Locate the cell with the specified text and output its (x, y) center coordinate. 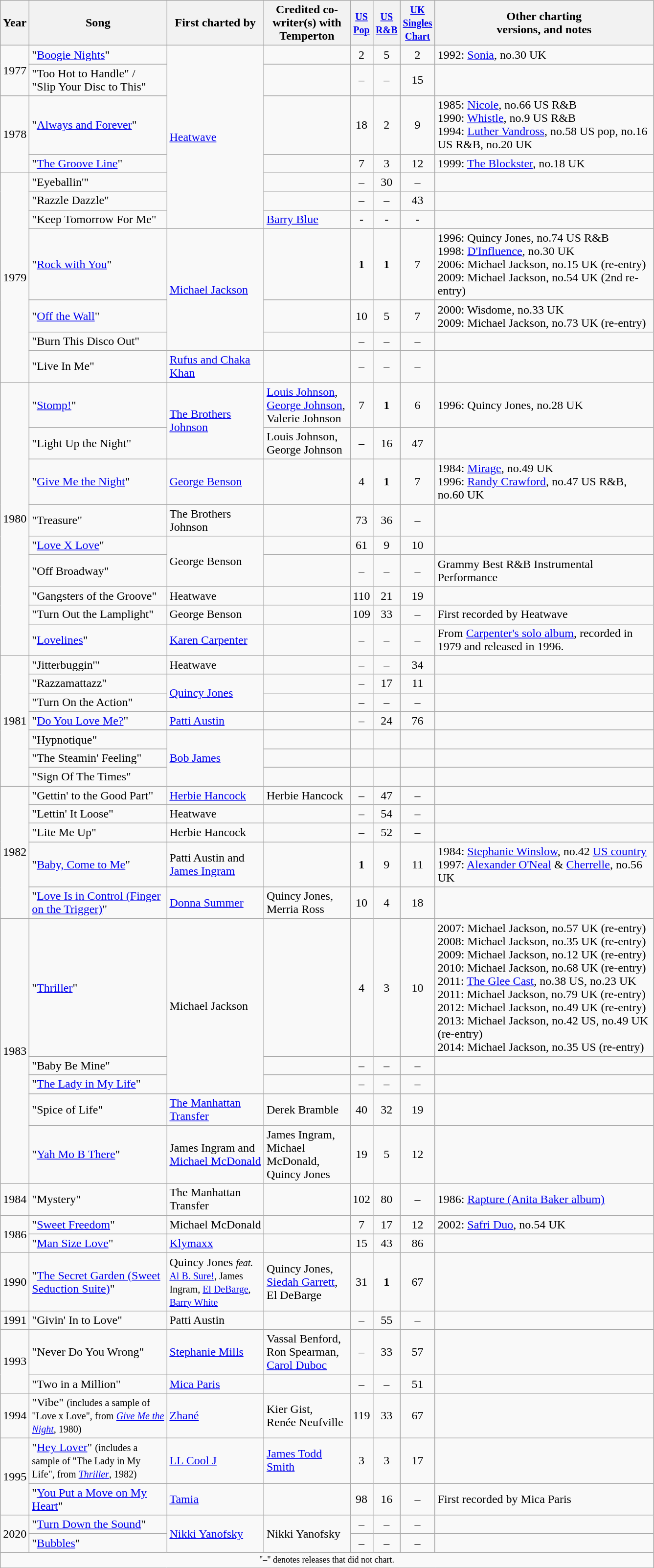
"The Secret Garden (Sweet Seduction Suite)" (98, 1282)
1994 (15, 1416)
"Always and Forever" (98, 125)
Tamia (215, 1499)
109 (362, 614)
6 (418, 405)
"Rock with You" (98, 264)
"Bubbles" (98, 1543)
Quincy Jones (215, 693)
Derek Bramble (307, 1110)
Credited co-writer(s) with Temperton (307, 23)
"Give Me the Night" (98, 482)
"Mystery" (98, 1200)
1991 (15, 1320)
1981 (15, 721)
"You Put a Move on My Heart" (98, 1499)
James Ingram and Michael McDonald (215, 1155)
"Keep Tomorrow For Me" (98, 219)
"Stomp!" (98, 405)
Song (98, 23)
"Baby, Come to Me" (98, 864)
"Razzle Dazzle" (98, 201)
Quincy Jones, Siedah Garrett, El DeBarge (307, 1282)
"Lite Me Up" (98, 833)
Stephanie Mills (215, 1352)
"Burn This Disco Out" (98, 341)
110 (362, 596)
"Do You Love Me?" (98, 721)
98 (362, 1499)
24 (387, 721)
"Yah Mo B There" (98, 1155)
"Never Do You Wrong" (98, 1352)
34 (418, 665)
"The Groove Line" (98, 163)
"Gettin' to the Good Part" (98, 795)
First recorded by Mica Paris (544, 1499)
2002: Safri Duo, no.54 UK (544, 1225)
21 (387, 596)
1984: Stephanie Winslow, no.42 US country1997: Alexander O'Neal & Cherrelle, no.56 UK (544, 864)
Quincy Jones feat. Al B. Sure!, James Ingram, El DeBarge, Barry White (215, 1282)
2020 (15, 1534)
Grammy Best R&B Instrumental Performance (544, 570)
"Turn On the Action" (98, 702)
73 (362, 521)
Mica Paris (215, 1384)
First recorded by Heatwave (544, 614)
"Too Hot to Handle" /"Slip Your Disc to This" (98, 80)
Quincy Jones, Merria Ross (307, 903)
1984 (15, 1200)
1986: Rapture (Anita Baker album) (544, 1200)
Donna Summer (215, 903)
80 (387, 1200)
57 (418, 1352)
1980 (15, 520)
76 (418, 721)
"Vibe" (includes a sample of "Love x Love", from Give Me the Night, 1980) (98, 1416)
1996: Quincy Jones, no.28 UK (544, 405)
"Light Up the Night" (98, 443)
1977 (15, 70)
"Turn Out the Lamplight" (98, 614)
"Baby Be Mine" (98, 1066)
LL Cool J (215, 1461)
First charted by (215, 23)
Vassal Benford, Ron Spearman, Carol Duboc (307, 1352)
1999: The Blockster, no.18 UK (544, 163)
James Todd Smith (307, 1461)
1986 (15, 1234)
"Two in a Million" (98, 1384)
Bob James (215, 758)
"Off the Wall" (98, 316)
32 (387, 1110)
"Spice of Life" (98, 1110)
119 (362, 1416)
"Treasure" (98, 521)
Year (15, 23)
54 (387, 814)
Other chartingversions, and notes (544, 23)
"Sweet Freedom" (98, 1225)
"The Steamin' Feeling" (98, 758)
1979 (15, 277)
52 (387, 833)
102 (362, 1200)
"Thriller" (98, 987)
"Lovelines" (98, 640)
Louis Johnson, George Johnson, Valerie Johnson (307, 405)
55 (387, 1320)
"Gangsters of the Groove" (98, 596)
"Boogie Nights" (98, 55)
31 (362, 1282)
"Jitterbuggin'" (98, 665)
USR&B (387, 23)
40 (362, 1110)
Kier Gist,Renée Neufville (307, 1416)
"Lettin' It Loose" (98, 814)
Barry Blue (307, 219)
1993 (15, 1361)
36 (387, 521)
From Carpenter's solo album, recorded in 1979 and released in 1996. (544, 640)
Patti Austin and James Ingram (215, 864)
Karen Carpenter (215, 640)
1982 (15, 852)
"Off Broadway" (98, 570)
Rufus and Chaka Khan (215, 366)
"The Lady in My Life" (98, 1084)
"Eyeballin'" (98, 182)
51 (418, 1384)
Klymaxx (215, 1243)
86 (418, 1243)
USPop (362, 23)
1990 (15, 1282)
James Ingram, Michael McDonald, Quincy Jones (307, 1155)
1992: Sonia, no.30 UK (544, 55)
"Hey Lover" (includes a sample of "The Lady in My Life", from Thriller, 1982) (98, 1461)
Louis Johnson, George Johnson (307, 443)
"Turn Down the Sound" (98, 1524)
61 (362, 545)
"Razzamattazz" (98, 683)
Zhané (215, 1416)
"–" denotes releases that did not chart. (327, 1560)
1983 (15, 1051)
"Givin' In to Love" (98, 1320)
1978 (15, 134)
30 (387, 182)
"Love X Love" (98, 545)
1996: Quincy Jones, no.74 US R&B1998: D'Influence, no.30 UK2006: Michael Jackson, no.15 UK (re-entry)2009: Michael Jackson, no.54 UK (2nd re-entry) (544, 264)
"Love Is in Control (Finger on the Trigger)" (98, 903)
1995 (15, 1477)
UKSinglesChart (418, 23)
"Live In Me" (98, 366)
2000: Wisdome, no.33 UK2009: Michael Jackson, no.73 UK (re-entry) (544, 316)
1985: Nicole, no.66 US R&B1990: Whistle, no.9 US R&B1994: Luther Vandross, no.58 US pop, no.16 US R&B, no.20 UK (544, 125)
"Sign Of The Times" (98, 776)
Michael McDonald (215, 1225)
"Man Size Love" (98, 1243)
"Hypnotique" (98, 739)
1984: Mirage, no.49 UK1996: Randy Crawford, no.47 US R&B, no.60 UK (544, 482)
